For the text-containing cell, return its midpoint in (x, y) coordinate format. 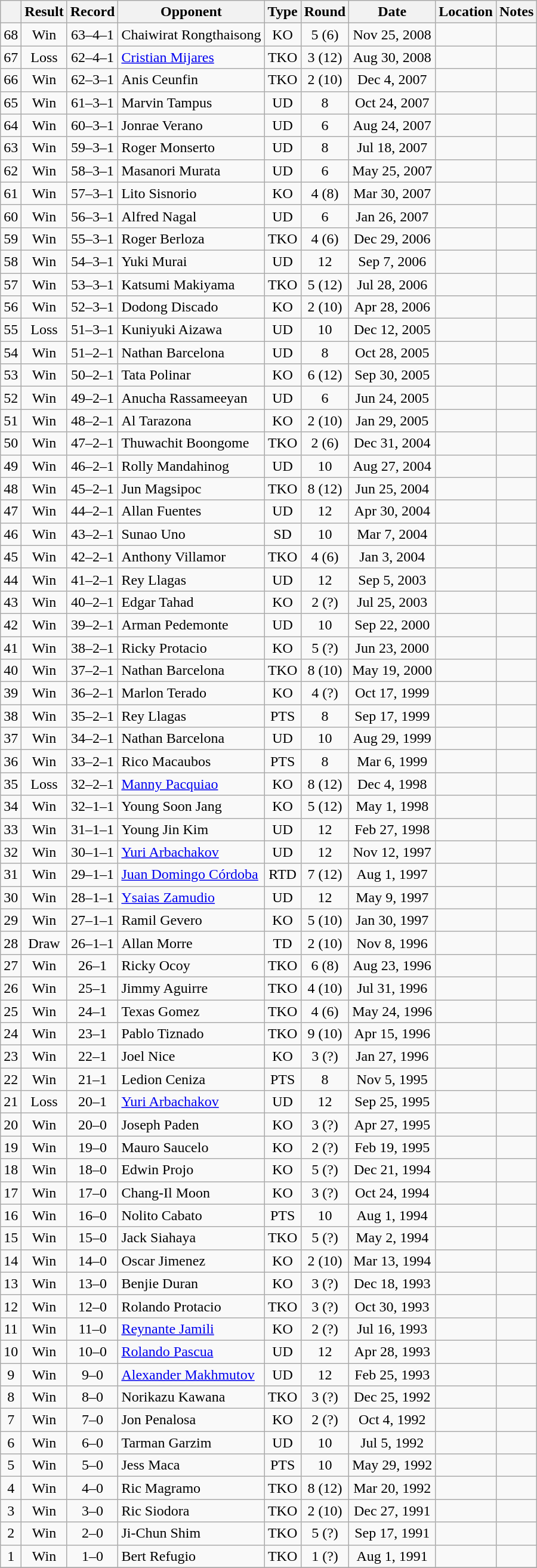
May 9, 1997 (393, 897)
49–2–1 (92, 398)
16–0 (92, 1215)
22–1 (92, 1057)
36 (11, 761)
Opponent (191, 12)
Jul 25, 2003 (393, 602)
11 (11, 1329)
Katsumi Makiyama (191, 285)
Aug 30, 2008 (393, 57)
Jess Maca (191, 1465)
61 (11, 193)
23 (11, 1057)
Reynante Jamili (191, 1329)
7 (11, 1420)
53–3–1 (92, 285)
Location (466, 12)
20–1 (92, 1102)
33–2–1 (92, 761)
2 (6) (325, 443)
5–0 (92, 1465)
2–0 (92, 1533)
45 (11, 557)
Aug 1, 1994 (393, 1215)
Joseph Paden (191, 1125)
Ric Magramo (191, 1488)
Anis Ceunfin (191, 80)
Apr 15, 1996 (393, 1034)
17 (11, 1193)
12–0 (92, 1306)
Jon Penalosa (191, 1420)
Sep 5, 2003 (393, 579)
47–2–1 (92, 443)
38 (11, 716)
64 (11, 125)
53 (11, 375)
Texas Gomez (191, 1011)
Marlon Terado (191, 693)
May 25, 2007 (393, 171)
Ysaias Zamudio (191, 897)
20–0 (92, 1125)
Lito Sisnorio (191, 193)
Aug 24, 2007 (393, 125)
Apr 28, 2006 (393, 307)
May 19, 2000 (393, 671)
55 (11, 330)
Ramil Gevero (191, 920)
50–2–1 (92, 375)
Jun Magsipoc (191, 489)
Alexander Makhmutov (191, 1374)
Yuki Murai (191, 261)
Cristian Mijares (191, 57)
4 (11, 1488)
Sep 17, 1991 (393, 1533)
60 (11, 216)
58–3–1 (92, 171)
Aug 23, 1996 (393, 965)
Young Soon Jang (191, 807)
35–2–1 (92, 716)
19–0 (92, 1147)
Anucha Rassameeyan (191, 398)
Jan 29, 2005 (393, 421)
5 (11, 1465)
Kuniyuki Aizawa (191, 330)
35 (11, 784)
Edgar Tahad (191, 602)
Mar 13, 1994 (393, 1261)
Benjie Duran (191, 1283)
Aug 29, 1999 (393, 739)
4–0 (92, 1488)
Apr 30, 2004 (393, 511)
Date (393, 12)
62–4–1 (92, 57)
Manny Pacquiao (191, 784)
14–0 (92, 1261)
Aug 1, 1997 (393, 875)
9–0 (92, 1374)
Sep 30, 2005 (393, 375)
SD (283, 534)
63 (11, 148)
Oct 4, 1992 (393, 1420)
Mar 30, 2007 (393, 193)
Chang-Il Moon (191, 1193)
38–2–1 (92, 647)
Jonrae Verano (191, 125)
19 (11, 1147)
Nov 5, 1995 (393, 1079)
21 (11, 1102)
Jack Siahaya (191, 1238)
27 (11, 965)
Young Jin Kim (191, 829)
45–2–1 (92, 489)
Dec 4, 2007 (393, 80)
Nov 12, 1997 (393, 852)
May 24, 1996 (393, 1011)
42–2–1 (92, 557)
Sep 17, 1999 (393, 716)
Mar 6, 1999 (393, 761)
32–1–1 (92, 807)
Thuwachit Boongome (191, 443)
51 (11, 421)
Pablo Tiznado (191, 1034)
Sunao Uno (191, 534)
Dec 4, 1998 (393, 784)
Rolly Mandahinog (191, 466)
Nolito Cabato (191, 1215)
56 (11, 307)
57–3–1 (92, 193)
58 (11, 261)
10–0 (92, 1351)
3 (12) (325, 57)
Arman Pedemonte (191, 625)
Oscar Jimenez (191, 1261)
60–3–1 (92, 125)
29 (11, 920)
Tata Polinar (191, 375)
Rico Macaubos (191, 761)
Jimmy Aguirre (191, 988)
56–3–1 (92, 216)
Dec 12, 2005 (393, 330)
54–3–1 (92, 261)
Alfred Nagal (191, 216)
40–2–1 (92, 602)
15–0 (92, 1238)
Dec 25, 1992 (393, 1397)
Jun 23, 2000 (393, 647)
26–1–1 (92, 943)
Oct 30, 1993 (393, 1306)
52–3–1 (92, 307)
Dec 31, 2004 (393, 443)
5 (10) (325, 920)
16 (11, 1215)
6–0 (92, 1443)
62 (11, 171)
3–0 (92, 1511)
41 (11, 647)
34 (11, 807)
Jul 28, 2006 (393, 285)
Roger Monserto (191, 148)
2 (11, 1533)
67 (11, 57)
Anthony Villamor (191, 557)
27–1–1 (92, 920)
Jun 25, 2004 (393, 489)
43 (11, 602)
43–2–1 (92, 534)
32–2–1 (92, 784)
20 (11, 1125)
66 (11, 80)
47 (11, 511)
8 (10) (325, 671)
25–1 (92, 988)
Jun 24, 2005 (393, 398)
1 (?) (325, 1556)
34–2–1 (92, 739)
Oct 24, 1994 (393, 1193)
9 (10) (325, 1034)
Draw (44, 943)
Oct 24, 2007 (393, 103)
62–3–1 (92, 80)
57 (11, 285)
24 (11, 1034)
6 (8) (325, 965)
Sep 25, 1995 (393, 1102)
May 29, 1992 (393, 1465)
Dec 29, 2006 (393, 239)
7–0 (92, 1420)
22 (11, 1079)
Mauro Saucelo (191, 1147)
Rolando Pascua (191, 1351)
Dec 27, 1991 (393, 1511)
18–0 (92, 1170)
Apr 28, 1993 (393, 1351)
Sep 22, 2000 (393, 625)
44–2–1 (92, 511)
48 (11, 489)
Rolando Protacio (191, 1306)
39 (11, 693)
Result (44, 12)
Joel Nice (191, 1057)
Tarman Garzim (191, 1443)
Ji-Chun Shim (191, 1533)
18 (11, 1170)
Sep 7, 2006 (393, 261)
Masanori Murata (191, 171)
31–1–1 (92, 829)
Ric Siodora (191, 1511)
41–2–1 (92, 579)
13–0 (92, 1283)
17–0 (92, 1193)
Jul 31, 1996 (393, 988)
Allan Fuentes (191, 511)
59 (11, 239)
Jan 3, 2004 (393, 557)
Aug 1, 1991 (393, 1556)
32 (11, 852)
48–2–1 (92, 421)
TD (283, 943)
May 2, 1994 (393, 1238)
Bert Refugio (191, 1556)
30–1–1 (92, 852)
5 (6) (325, 35)
26 (11, 988)
4 (?) (325, 693)
Notes (516, 12)
3 (11, 1511)
Nov 8, 1996 (393, 943)
Edwin Projo (191, 1170)
50 (11, 443)
Ledion Ceniza (191, 1079)
Feb 19, 1995 (393, 1147)
29–1–1 (92, 875)
Ricky Ocoy (191, 965)
Mar 20, 1992 (393, 1488)
Jan 27, 1996 (393, 1057)
Type (283, 12)
Dec 21, 1994 (393, 1170)
7 (12) (325, 875)
Mar 7, 2004 (393, 534)
Apr 27, 1995 (393, 1125)
4 (8) (325, 193)
33 (11, 829)
51–3–1 (92, 330)
Jan 30, 1997 (393, 920)
Aug 27, 2004 (393, 466)
68 (11, 35)
6 (12) (325, 375)
30 (11, 897)
Roger Berloza (191, 239)
4 (10) (325, 988)
59–3–1 (92, 148)
Jul 16, 1993 (393, 1329)
Dodong Discado (191, 307)
Oct 17, 1999 (393, 693)
Oct 28, 2005 (393, 353)
44 (11, 579)
8–0 (92, 1397)
1–0 (92, 1556)
Chaiwirat Rongthaisong (191, 35)
Jul 18, 2007 (393, 148)
Feb 27, 1998 (393, 829)
Al Tarazona (191, 421)
61–3–1 (92, 103)
54 (11, 353)
65 (11, 103)
May 1, 1998 (393, 807)
14 (11, 1261)
49 (11, 466)
63–4–1 (92, 35)
Juan Domingo Córdoba (191, 875)
37–2–1 (92, 671)
15 (11, 1238)
1 (11, 1556)
46–2–1 (92, 466)
Jul 5, 1992 (393, 1443)
55–3–1 (92, 239)
9 (11, 1374)
23–1 (92, 1034)
Nov 25, 2008 (393, 35)
Allan Morre (191, 943)
Record (92, 12)
28–1–1 (92, 897)
Jan 26, 2007 (393, 216)
25 (11, 1011)
Norikazu Kawana (191, 1397)
51–2–1 (92, 353)
Dec 18, 1993 (393, 1283)
52 (11, 398)
11–0 (92, 1329)
36–2–1 (92, 693)
Marvin Tampus (191, 103)
Ricky Protacio (191, 647)
Feb 25, 1993 (393, 1374)
RTD (283, 875)
13 (11, 1283)
46 (11, 534)
Round (325, 12)
39–2–1 (92, 625)
26–1 (92, 965)
42 (11, 625)
40 (11, 671)
24–1 (92, 1011)
37 (11, 739)
28 (11, 943)
31 (11, 875)
21–1 (92, 1079)
